Search for the cell housing the specified text and yield its [X, Y] center coordinate. 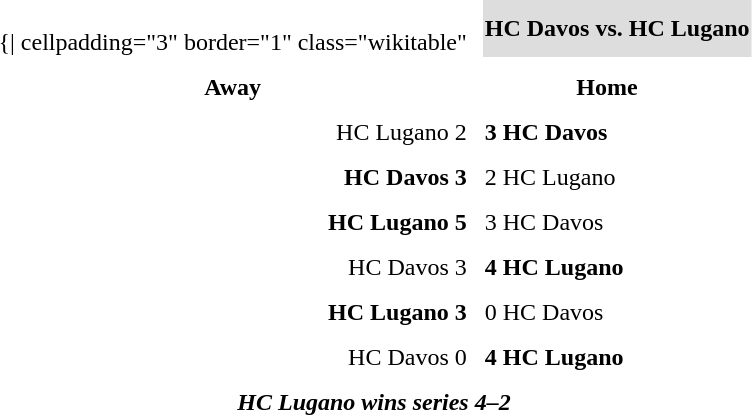
2 HC Lugano [606, 177]
HC Davos vs. HC Lugano [617, 28]
0 HC Davos [606, 312]
Home [606, 87]
